Search for the cell housing the specified text and yield its [X, Y] center coordinate. 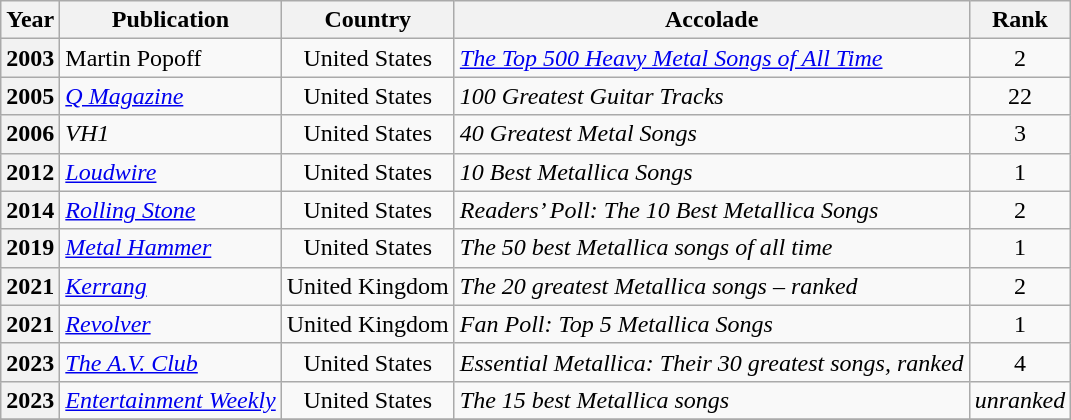
Rolling Stone [170, 210]
2005 [30, 96]
Entertainment Weekly [170, 400]
2006 [30, 134]
VH1 [170, 134]
Readers’ Poll: The 10 Best Metallica Songs [712, 210]
40 Greatest Metal Songs [712, 134]
The Top 500 Heavy Metal Songs of All Time [712, 58]
2003 [30, 58]
Q Magazine [170, 96]
22 [1020, 96]
Loudwire [170, 172]
2014 [30, 210]
Publication [170, 20]
The 50 best Metallica songs of all time [712, 248]
Essential Metallica: Their 30 greatest songs, ranked [712, 362]
Rank [1020, 20]
unranked [1020, 400]
Fan Poll: Top 5 Metallica Songs [712, 324]
Kerrang [170, 286]
Country [368, 20]
10 Best Metallica Songs [712, 172]
3 [1020, 134]
The 15 best Metallica songs [712, 400]
Metal Hammer [170, 248]
2019 [30, 248]
Accolade [712, 20]
2012 [30, 172]
The 20 greatest Metallica songs – ranked [712, 286]
Martin Popoff [170, 58]
4 [1020, 362]
The A.V. Club [170, 362]
Revolver [170, 324]
Year [30, 20]
100 Greatest Guitar Tracks [712, 96]
